Locate the cell with the specified text and output its (X, Y) center coordinate. 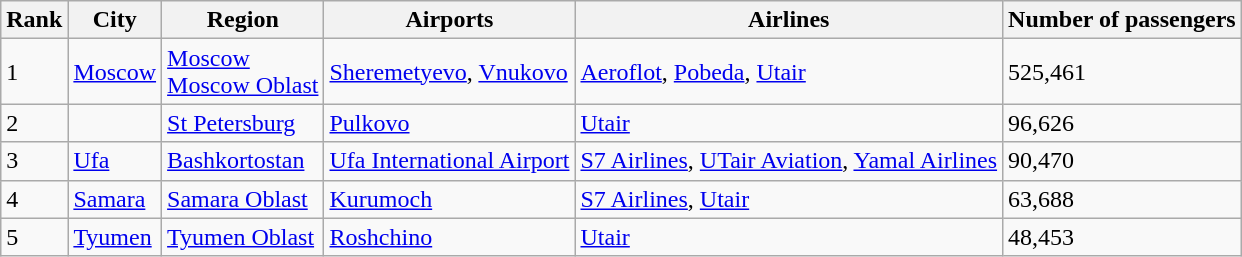
Moscow Moscow Oblast (243, 72)
Tyumen (115, 237)
4 (34, 199)
48,453 (1122, 237)
Sheremetyevo, Vnukovo (450, 72)
Tyumen Oblast (243, 237)
Region (243, 20)
5 (34, 237)
63,688 (1122, 199)
Roshchino (450, 237)
Samara Oblast (243, 199)
Ufa International Airport (450, 161)
Airports (450, 20)
Number of passengers (1122, 20)
90,470 (1122, 161)
Kurumoch (450, 199)
1 (34, 72)
St Petersburg (243, 123)
Airlines (789, 20)
S7 Airlines, Utair (789, 199)
Aeroflot, Pobeda, Utair (789, 72)
Ufa (115, 161)
525,461 (1122, 72)
Rank (34, 20)
3 (34, 161)
Bashkortostan (243, 161)
City (115, 20)
96,626 (1122, 123)
Moscow (115, 72)
S7 Airlines, UTair Aviation, Yamal Airlines (789, 161)
Samara (115, 199)
2 (34, 123)
Pulkovo (450, 123)
